Return the [X, Y] coordinate for the center point of the cell that contains the specified text.  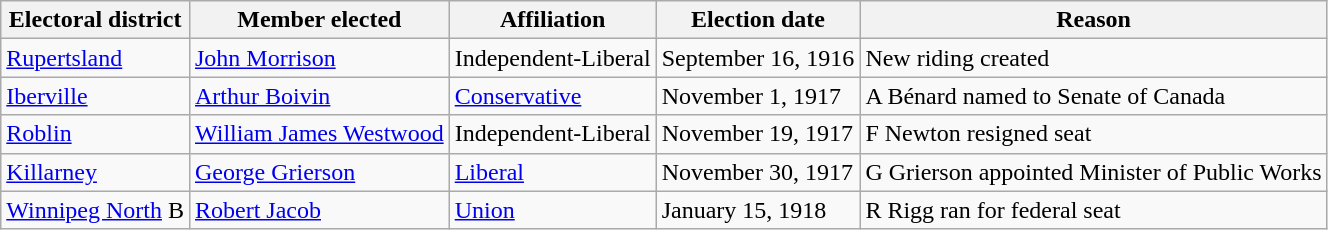
Reason [1094, 20]
Iberville [96, 96]
Rupertsland [96, 58]
Affiliation [552, 20]
Liberal [552, 172]
November 1, 1917 [758, 96]
Robert Jacob [319, 210]
Election date [758, 20]
Member elected [319, 20]
Winnipeg North B [96, 210]
January 15, 1918 [758, 210]
R Rigg ran for federal seat [1094, 210]
Roblin [96, 134]
G Grierson appointed Minister of Public Works [1094, 172]
William James Westwood [319, 134]
November 30, 1917 [758, 172]
George Grierson [319, 172]
Arthur Boivin [319, 96]
Union [552, 210]
John Morrison [319, 58]
F Newton resigned seat [1094, 134]
Electoral district [96, 20]
November 19, 1917 [758, 134]
September 16, 1916 [758, 58]
Killarney [96, 172]
A Bénard named to Senate of Canada [1094, 96]
Conservative [552, 96]
New riding created [1094, 58]
